Pinpoint the cell where the given text exists, returning its (x, y) midpoint coordinate. 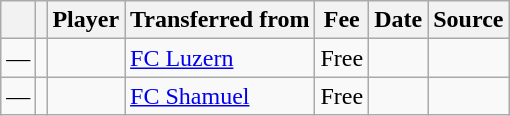
Fee (342, 20)
FC Shamuel (220, 96)
Transferred from (220, 20)
Player (86, 20)
Source (468, 20)
FC Luzern (220, 58)
Date (398, 20)
